From the cell containing the given text, extract its center point as [X, Y] coordinate. 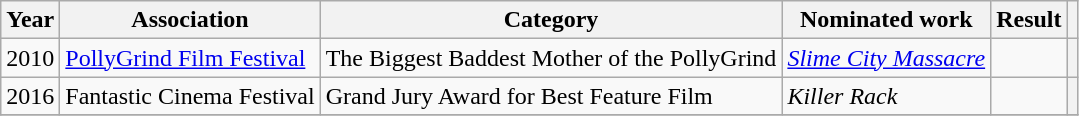
PollyGrind Film Festival [190, 58]
Association [190, 20]
2016 [30, 96]
Year [30, 20]
Category [551, 20]
Fantastic Cinema Festival [190, 96]
Nominated work [886, 20]
Slime City Massacre [886, 58]
Result [1029, 20]
Killer Rack [886, 96]
The Biggest Baddest Mother of the PollyGrind [551, 58]
Grand Jury Award for Best Feature Film [551, 96]
2010 [30, 58]
